For the text-containing cell, return its midpoint in [x, y] coordinate format. 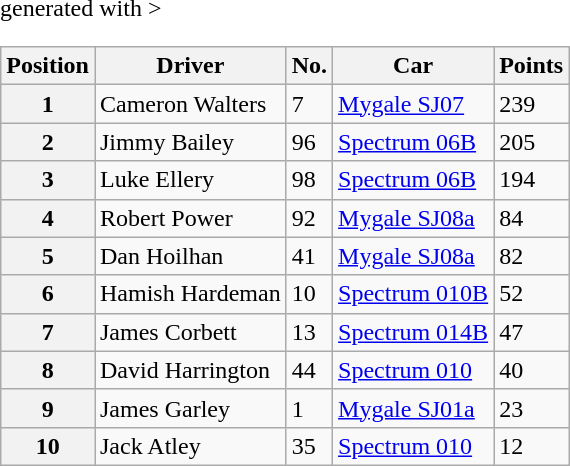
David Harrington [190, 370]
92 [309, 218]
41 [309, 256]
Dan Hoilhan [190, 256]
13 [309, 332]
Cameron Walters [190, 104]
Car [414, 66]
2 [48, 142]
23 [532, 408]
Spectrum 014B [414, 332]
52 [532, 294]
35 [309, 446]
5 [48, 256]
96 [309, 142]
205 [532, 142]
47 [532, 332]
9 [48, 408]
3 [48, 180]
Mygale SJ01a [414, 408]
Points [532, 66]
239 [532, 104]
Luke Ellery [190, 180]
No. [309, 66]
Spectrum 010B [414, 294]
Mygale SJ07 [414, 104]
82 [532, 256]
Driver [190, 66]
6 [48, 294]
Hamish Hardeman [190, 294]
James Corbett [190, 332]
194 [532, 180]
84 [532, 218]
98 [309, 180]
8 [48, 370]
44 [309, 370]
40 [532, 370]
James Garley [190, 408]
Jack Atley [190, 446]
4 [48, 218]
Position [48, 66]
12 [532, 446]
Robert Power [190, 218]
Jimmy Bailey [190, 142]
